Pinpoint the cell where the given text exists, returning its [X, Y] midpoint coordinate. 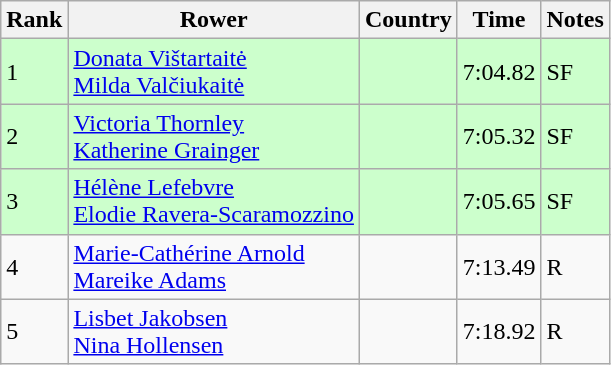
5 [34, 332]
Time [499, 20]
7:04.82 [499, 72]
7:18.92 [499, 332]
1 [34, 72]
Country [408, 20]
Victoria ThornleyKatherine Grainger [214, 136]
Rower [214, 20]
Notes [575, 20]
7:05.65 [499, 202]
2 [34, 136]
Donata VištartaitėMilda Valčiukaitė [214, 72]
7:13.49 [499, 266]
3 [34, 202]
7:05.32 [499, 136]
4 [34, 266]
Marie-Cathérine ArnoldMareike Adams [214, 266]
Hélène LefebvreElodie Ravera-Scaramozzino [214, 202]
Rank [34, 20]
Lisbet JakobsenNina Hollensen [214, 332]
